For the text-containing cell, return its midpoint in (x, y) coordinate format. 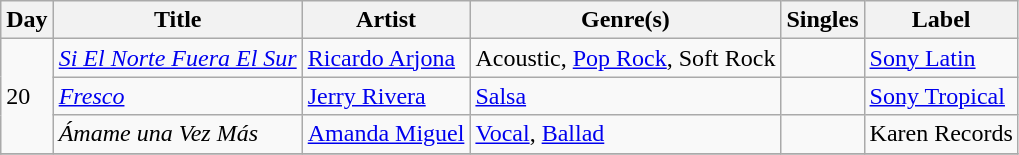
Ámame una Vez Más (178, 134)
Artist (386, 20)
Vocal, Ballad (626, 134)
Karen Records (941, 134)
Sony Tropical (941, 96)
Label (941, 20)
Amanda Miguel (386, 134)
Genre(s) (626, 20)
Si El Norte Fuera El Sur (178, 58)
Title (178, 20)
Day (27, 20)
Ricardo Arjona (386, 58)
Salsa (626, 96)
Fresco (178, 96)
Jerry Rivera (386, 96)
Singles (822, 20)
Acoustic, Pop Rock, Soft Rock (626, 58)
Sony Latin (941, 58)
20 (27, 96)
